Provide the (x, y) coordinate of the cell's center where the given text is located.  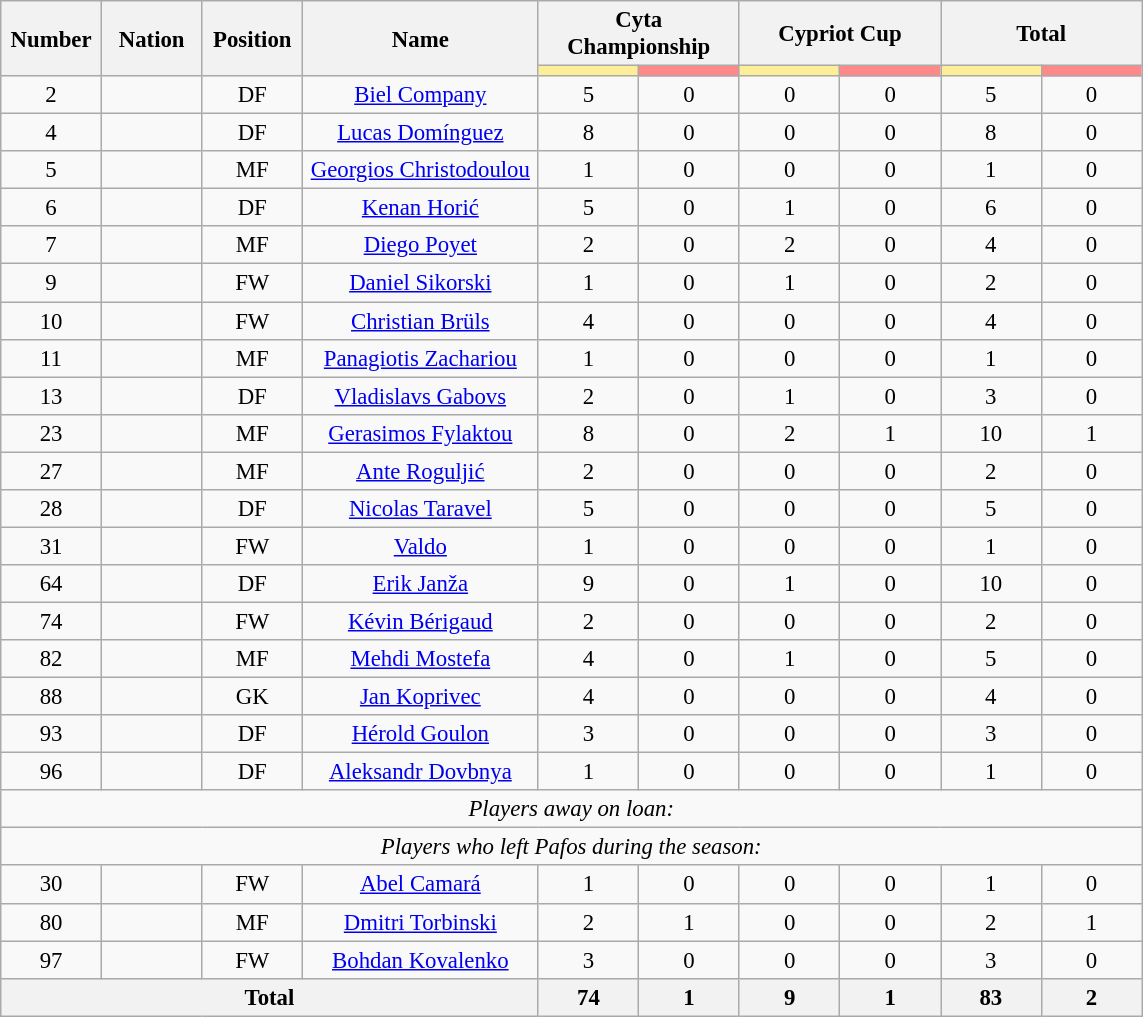
Biel Company (421, 95)
Ante Roguljić (421, 471)
82 (52, 659)
Valdo (421, 546)
Cypriot Cup (840, 34)
Mehdi Mostefa (421, 659)
80 (52, 922)
11 (52, 358)
Cyta Championship (638, 34)
83 (990, 997)
Abel Camará (421, 885)
Panagiotis Zachariou (421, 358)
Erik Janža (421, 584)
Players away on loan: (572, 809)
13 (52, 396)
88 (52, 697)
Nicolas Taravel (421, 509)
Aleksandr Dovbnya (421, 772)
Christian Brüls (421, 321)
Diego Poyet (421, 245)
27 (52, 471)
Hérold Goulon (421, 734)
31 (52, 546)
93 (52, 734)
Dmitri Torbinski (421, 922)
7 (52, 245)
Players who left Pafos during the season: (572, 847)
64 (52, 584)
Number (52, 38)
Lucas Domínguez (421, 133)
28 (52, 509)
Georgios Christodoulou (421, 170)
Daniel Sikorski (421, 283)
97 (52, 960)
Nation (152, 38)
Gerasimos Fylaktou (421, 433)
Jan Koprivec (421, 697)
Kenan Horić (421, 208)
Bohdan Kovalenko (421, 960)
Kévin Bérigaud (421, 621)
GK (252, 697)
Name (421, 38)
96 (52, 772)
30 (52, 885)
Position (252, 38)
23 (52, 433)
Vladislavs Gabovs (421, 396)
